Output the (x, y) coordinate of the center of the cell containing the given text.  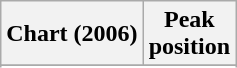
Peak position (189, 34)
Chart (2006) (72, 34)
